Pinpoint the cell where the given text exists, returning its [x, y] midpoint coordinate. 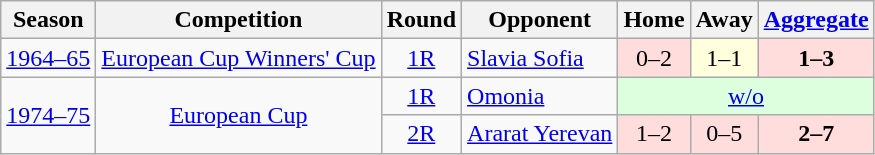
Opponent [540, 20]
Home [654, 20]
1–2 [654, 134]
Slavia Sofia [540, 58]
1–3 [816, 58]
Season [48, 20]
European Cup Winners' Cup [238, 58]
Aggregate [816, 20]
1974–75 [48, 115]
Round [421, 20]
1964–65 [48, 58]
Competition [238, 20]
1–1 [724, 58]
0–5 [724, 134]
2–7 [816, 134]
Away [724, 20]
European Cup [238, 115]
Omonia [540, 96]
2R [421, 134]
Ararat Yerevan [540, 134]
w/o [746, 96]
0–2 [654, 58]
